Locate the cell with the specified text and output its (X, Y) center coordinate. 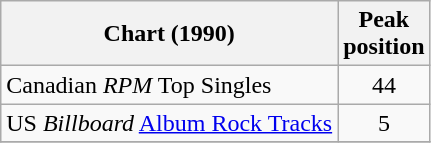
44 (384, 85)
Chart (1990) (170, 34)
Canadian RPM Top Singles (170, 85)
US Billboard Album Rock Tracks (170, 123)
Peakposition (384, 34)
5 (384, 123)
